Find where the given text appears and provide that cell's center as [X, Y] coordinate. 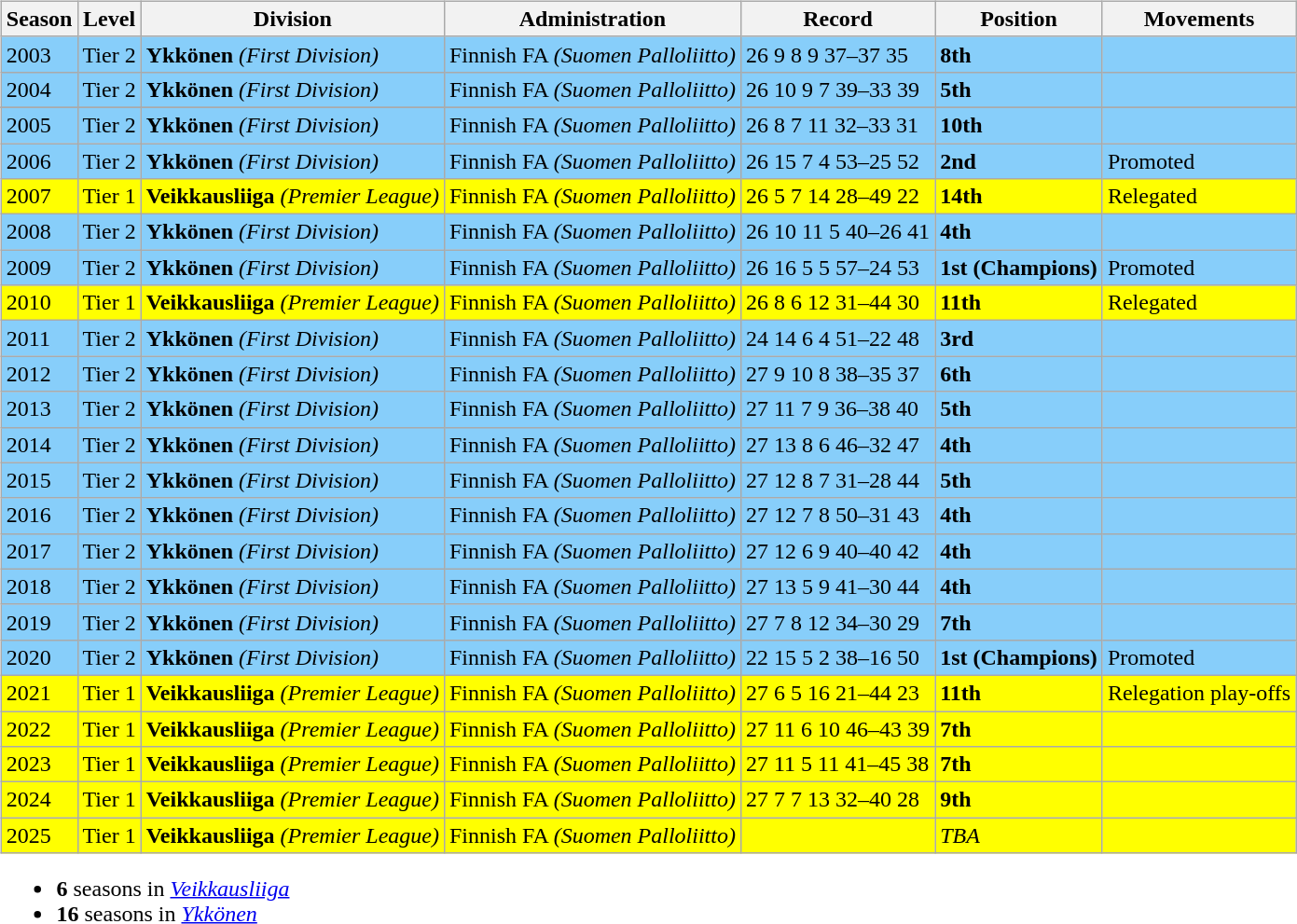
Administration [592, 19]
Season [39, 19]
22 15 5 2 38–16 50 [837, 657]
2024 [39, 800]
26 8 6 12 31–44 30 [837, 303]
2006 [39, 161]
27 13 5 9 41–30 44 [837, 586]
Level [109, 19]
10th [1019, 125]
2014 [39, 445]
2009 [39, 268]
2007 [39, 197]
Record [837, 19]
27 6 5 16 21–44 23 [837, 693]
9th [1019, 800]
27 9 10 8 38–35 37 [837, 374]
3rd [1019, 338]
2015 [39, 480]
27 7 7 13 32–40 28 [837, 800]
2020 [39, 657]
2023 [39, 765]
2021 [39, 693]
Position [1019, 19]
26 15 7 4 53–25 52 [837, 161]
2008 [39, 232]
2010 [39, 303]
26 16 5 5 57–24 53 [837, 268]
24 14 6 4 51–22 48 [837, 338]
26 8 7 11 32–33 31 [837, 125]
2012 [39, 374]
26 9 8 9 37–37 35 [837, 54]
2011 [39, 338]
26 10 11 5 40–26 41 [837, 232]
2017 [39, 551]
27 11 7 9 36–38 40 [837, 409]
26 5 7 14 28–49 22 [837, 197]
Relegation play-offs [1199, 693]
27 7 8 12 34–30 29 [837, 622]
14th [1019, 197]
2016 [39, 516]
6th [1019, 374]
2025 [39, 835]
2nd [1019, 161]
27 11 6 10 46–43 39 [837, 728]
27 13 8 6 46–32 47 [837, 445]
2019 [39, 622]
Movements [1199, 19]
2022 [39, 728]
2013 [39, 409]
2018 [39, 586]
8th [1019, 54]
26 10 9 7 39–33 39 [837, 90]
27 12 6 9 40–40 42 [837, 551]
27 12 7 8 50–31 43 [837, 516]
2005 [39, 125]
TBA [1019, 835]
27 12 8 7 31–28 44 [837, 480]
27 11 5 11 41–45 38 [837, 765]
2003 [39, 54]
2004 [39, 90]
Division [293, 19]
